Scan for the cell matching the given text and deliver its (X, Y) coordinate at center. 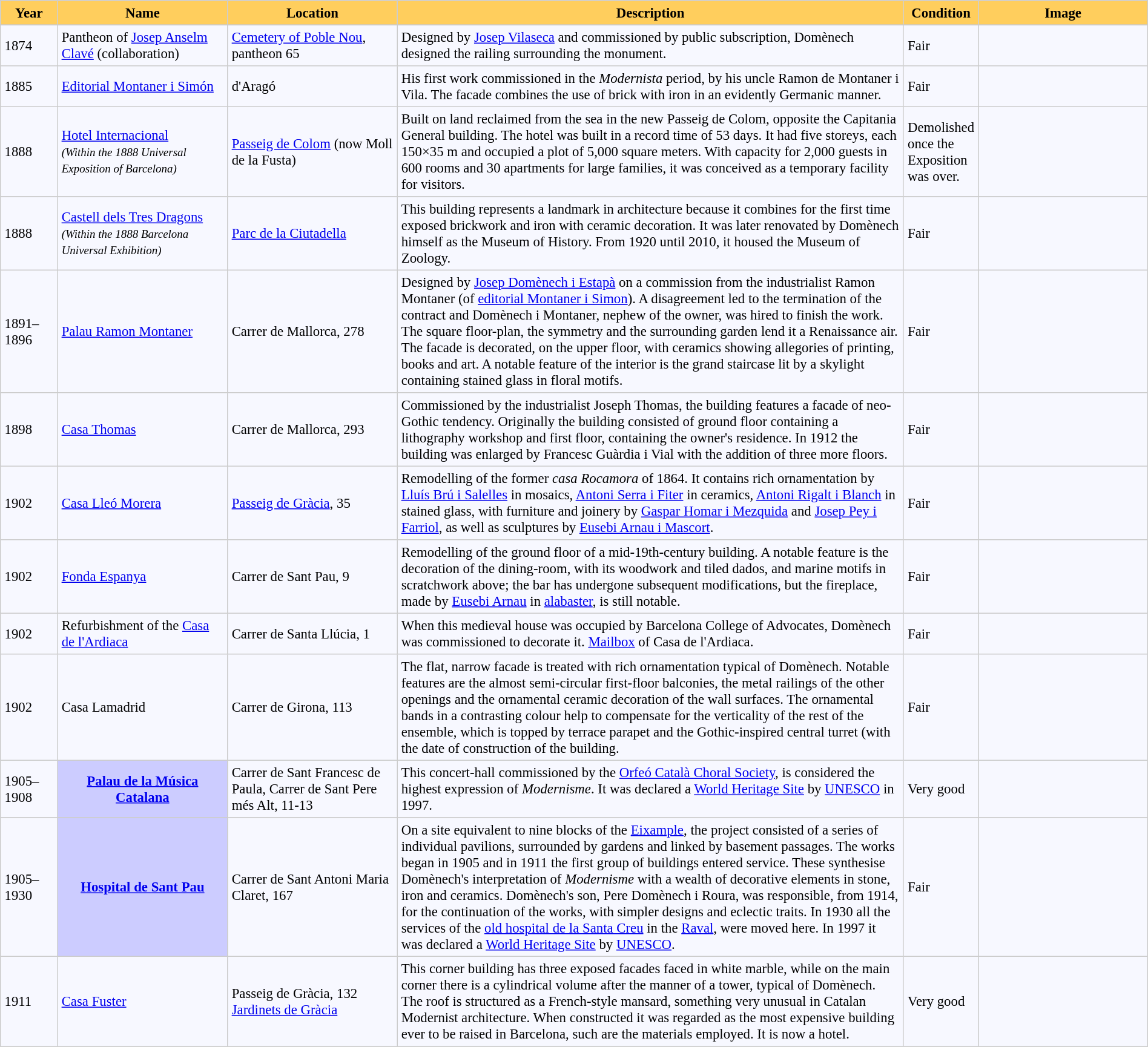
Palau de la Música Catalana (143, 789)
Carrer de Mallorca, 293 (312, 430)
Demolished once the Exposition was over. (941, 151)
Parc de la Ciutadella (312, 234)
1874 (29, 45)
1891–1896 (29, 331)
Carrer de Sant Pau, 9 (312, 577)
Castell dels Tres Dragons(Within the 1888 Barcelona Universal Exhibition) (143, 234)
Carrer de Girona, 113 (312, 707)
Carrer de Sant Francesc de Paula, Carrer de Sant Pere més Alt, 11-13 (312, 789)
Carrer de Mallorca, 278 (312, 331)
Passeig de Gràcia, 35 (312, 503)
Passeig de Gràcia, 132Jardinets de Gràcia (312, 1001)
Carrer de Sant Antoni Maria Claret, 167 (312, 887)
Casa Lleó Morera (143, 503)
Editorial Montaner i Simón (143, 87)
Year (29, 13)
Image (1063, 13)
Pantheon of Josep Anselm Clavé (collaboration) (143, 45)
Location (312, 13)
Condition (941, 13)
1905–1908 (29, 789)
1898 (29, 430)
d'Aragó (312, 87)
Hotel Internacional(Within the 1888 Universal Exposition of Barcelona) (143, 151)
Casa Fuster (143, 1001)
1885 (29, 87)
Description (650, 13)
Passeig de Colom (now Moll de la Fusta) (312, 151)
When this medieval house was occupied by Barcelona College of Advocates, Domènech was commissioned to decorate it. Mailbox of Casa de l'Ardiaca. (650, 634)
Hospital de Sant Pau (143, 887)
Designed by Josep Vilaseca and commissioned by public subscription, Domènech designed the railing surrounding the monument. (650, 45)
1905–1930 (29, 887)
Name (143, 13)
Refurbishment of the Casa de l'Ardiaca (143, 634)
Casa Thomas (143, 430)
Cemetery of Poble Nou, pantheon 65 (312, 45)
Fonda Espanya (143, 577)
Palau Ramon Montaner (143, 331)
1911 (29, 1001)
Carrer de Santa Llúcia, 1 (312, 634)
Casa Lamadrid (143, 707)
